Search for the cell housing the specified text and yield its [x, y] center coordinate. 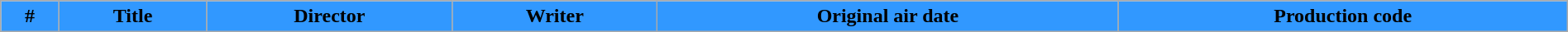
Title [132, 16]
Production code [1343, 16]
Director [329, 16]
# [30, 16]
Original air date [888, 16]
Writer [555, 16]
